Search for the cell housing the specified text and yield its (X, Y) center coordinate. 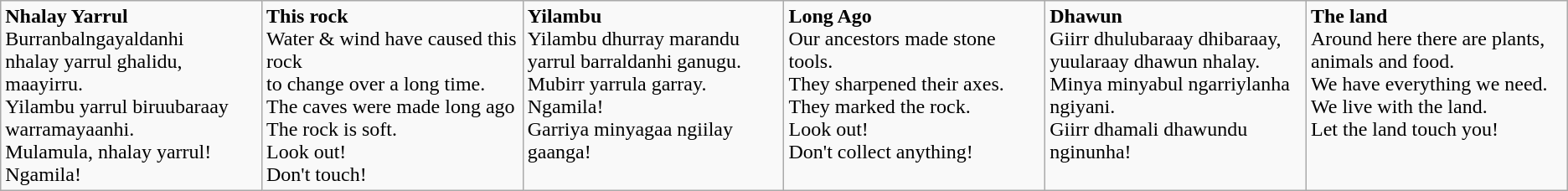
YilambuYilambu dhurray marandu yarrul barraldanhi ganugu. Mubirr yarrula garray.Ngamila! Garriya minyagaa ngiilay gaanga! (653, 95)
DhawunGiirr dhulubaraay dhibaraay, yuularaay dhawun nhalay. Minya minyabul ngarriylanha ngiyani.Giirr dhamali dhawundu nginunha! (1176, 95)
The landAround here there are plants, animals and food. We have everything we need. We live with the land.Let the land touch you! (1436, 95)
Long AgoOur ancestors made stone tools. They sharpened their axes. They marked the rock.Look out! Don't collect anything! (915, 95)
This rockWater & wind have caused this rock to change over a long time. The caves were made long ago The rock is soft.Look out! Don't touch! (392, 95)
Nhalay YarrulBurranbalngayaldanhi nhalay yarrul ghalidu, maayirru. Yilambu yarrul biruubaraay warramayaanhi.Mulamula, nhalay yarrul! Ngamila! (132, 95)
